Output the [X, Y] coordinate of the center of the cell containing the given text.  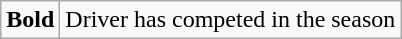
Driver has competed in the season [230, 20]
Bold [30, 20]
